Extract the (X, Y) coordinate from the center of the cell holding the provided text.  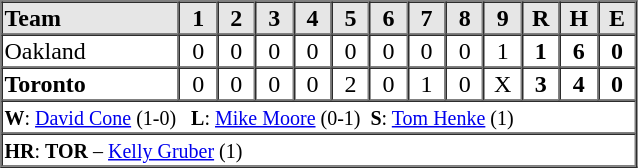
5 (350, 18)
7 (427, 18)
8 (465, 18)
E (617, 18)
W: David Cone (1-0) L: Mike Moore (0-1) S: Tom Henke (1) (319, 116)
Oakland (91, 50)
9 (503, 18)
Toronto (91, 84)
H (579, 18)
Team (91, 18)
R (541, 18)
X (503, 84)
HR: TOR – Kelly Gruber (1) (319, 150)
